From the cell containing the given text, extract its center point as [X, Y] coordinate. 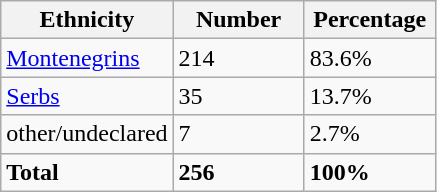
35 [238, 96]
214 [238, 58]
Montenegrins [87, 58]
Total [87, 172]
7 [238, 134]
Serbs [87, 96]
Percentage [370, 20]
13.7% [370, 96]
256 [238, 172]
83.6% [370, 58]
2.7% [370, 134]
Number [238, 20]
100% [370, 172]
other/undeclared [87, 134]
Ethnicity [87, 20]
